Extract the [x, y] coordinate from the center of the cell holding the provided text.  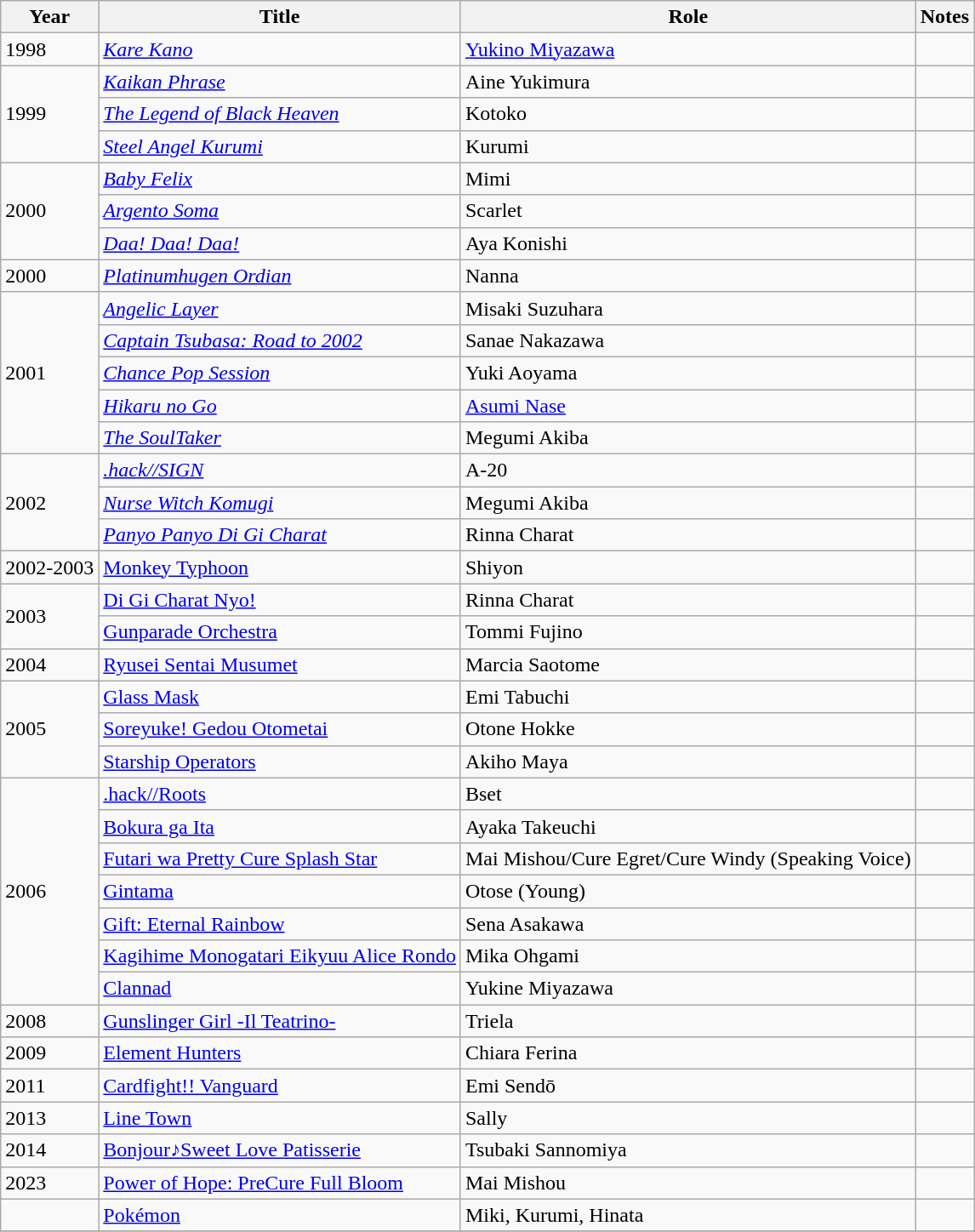
Bonjour♪Sweet Love Patisserie [280, 1150]
Starship Operators [280, 761]
Aya Konishi [687, 243]
Kagihime Monogatari Eikyuu Alice Rondo [280, 956]
Soreyuke! Gedou Otometai [280, 729]
Kare Kano [280, 49]
Bset [687, 794]
Notes [944, 17]
Monkey Typhoon [280, 568]
Ayaka Takeuchi [687, 826]
2004 [49, 664]
2002-2003 [49, 568]
Otone Hokke [687, 729]
Captain Tsubasa: Road to 2002 [280, 340]
Element Hunters [280, 1053]
.hack//Roots [280, 794]
Miki, Kurumi, Hinata [687, 1215]
Emi Sendō [687, 1086]
2006 [49, 891]
Clannad [280, 989]
Tommi Fujino [687, 632]
Gintama [280, 891]
Yukine Miyazawa [687, 989]
Chance Pop Session [280, 373]
Marcia Saotome [687, 664]
Yukino Miyazawa [687, 49]
Gift: Eternal Rainbow [280, 923]
The Legend of Black Heaven [280, 114]
Kurumi [687, 146]
Daa! Daa! Daa! [280, 243]
The SoulTaker [280, 438]
Chiara Ferina [687, 1053]
Mimi [687, 179]
2008 [49, 1021]
Angelic Layer [280, 308]
Platinumhugen Ordian [280, 276]
Sanae Nakazawa [687, 340]
Emi Tabuchi [687, 697]
Sena Asakawa [687, 923]
Nurse Witch Komugi [280, 503]
Otose (Young) [687, 891]
Tsubaki Sannomiya [687, 1150]
2005 [49, 729]
Mai Mishou [687, 1183]
2001 [49, 373]
Mika Ohgami [687, 956]
Role [687, 17]
Scarlet [687, 211]
Futari wa Pretty Cure Splash Star [280, 858]
Year [49, 17]
2013 [49, 1118]
Cardfight!! Vanguard [280, 1086]
2011 [49, 1086]
Asumi Nase [687, 406]
2014 [49, 1150]
2002 [49, 503]
2023 [49, 1183]
Gunslinger Girl -Il Teatrino- [280, 1021]
Panyo Panyo Di Gi Charat [280, 535]
Hikaru no Go [280, 406]
1999 [49, 114]
.hack//SIGN [280, 471]
Gunparade Orchestra [280, 632]
Nanna [687, 276]
Kotoko [687, 114]
A-20 [687, 471]
2003 [49, 616]
2009 [49, 1053]
Akiho Maya [687, 761]
Title [280, 17]
1998 [49, 49]
Pokémon [280, 1215]
Power of Hope: PreCure Full Bloom [280, 1183]
Triela [687, 1021]
Bokura ga Ita [280, 826]
Misaki Suzuhara [687, 308]
Shiyon [687, 568]
Glass Mask [280, 697]
Baby Felix [280, 179]
Line Town [280, 1118]
Steel Angel Kurumi [280, 146]
Aine Yukimura [687, 82]
Argento Soma [280, 211]
Mai Mishou/Cure Egret/Cure Windy (Speaking Voice) [687, 858]
Kaikan Phrase [280, 82]
Di Gi Charat Nyo! [280, 600]
Sally [687, 1118]
Yuki Aoyama [687, 373]
Ryusei Sentai Musumet [280, 664]
